From the cell containing the given text, extract its center point as [x, y] coordinate. 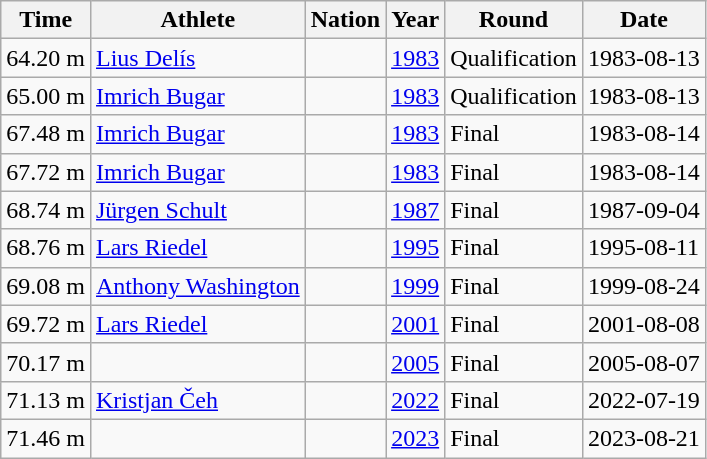
69.08 m [46, 286]
1999 [416, 286]
Date [644, 20]
2005 [416, 362]
69.72 m [46, 324]
2001-08-08 [644, 324]
71.13 m [46, 400]
2023-08-21 [644, 438]
67.48 m [46, 134]
Round [514, 20]
1999-08-24 [644, 286]
Athlete [198, 20]
1995 [416, 248]
65.00 m [46, 96]
2005-08-07 [644, 362]
1987 [416, 210]
Nation [345, 20]
70.17 m [46, 362]
68.76 m [46, 248]
2023 [416, 438]
1987-09-04 [644, 210]
1995-08-11 [644, 248]
Time [46, 20]
67.72 m [46, 172]
Lius Delís [198, 58]
71.46 m [46, 438]
Kristjan Čeh [198, 400]
68.74 m [46, 210]
Anthony Washington [198, 286]
2022 [416, 400]
Year [416, 20]
Jürgen Schult [198, 210]
64.20 m [46, 58]
2001 [416, 324]
2022-07-19 [644, 400]
